For the text-containing cell, return its midpoint in [x, y] coordinate format. 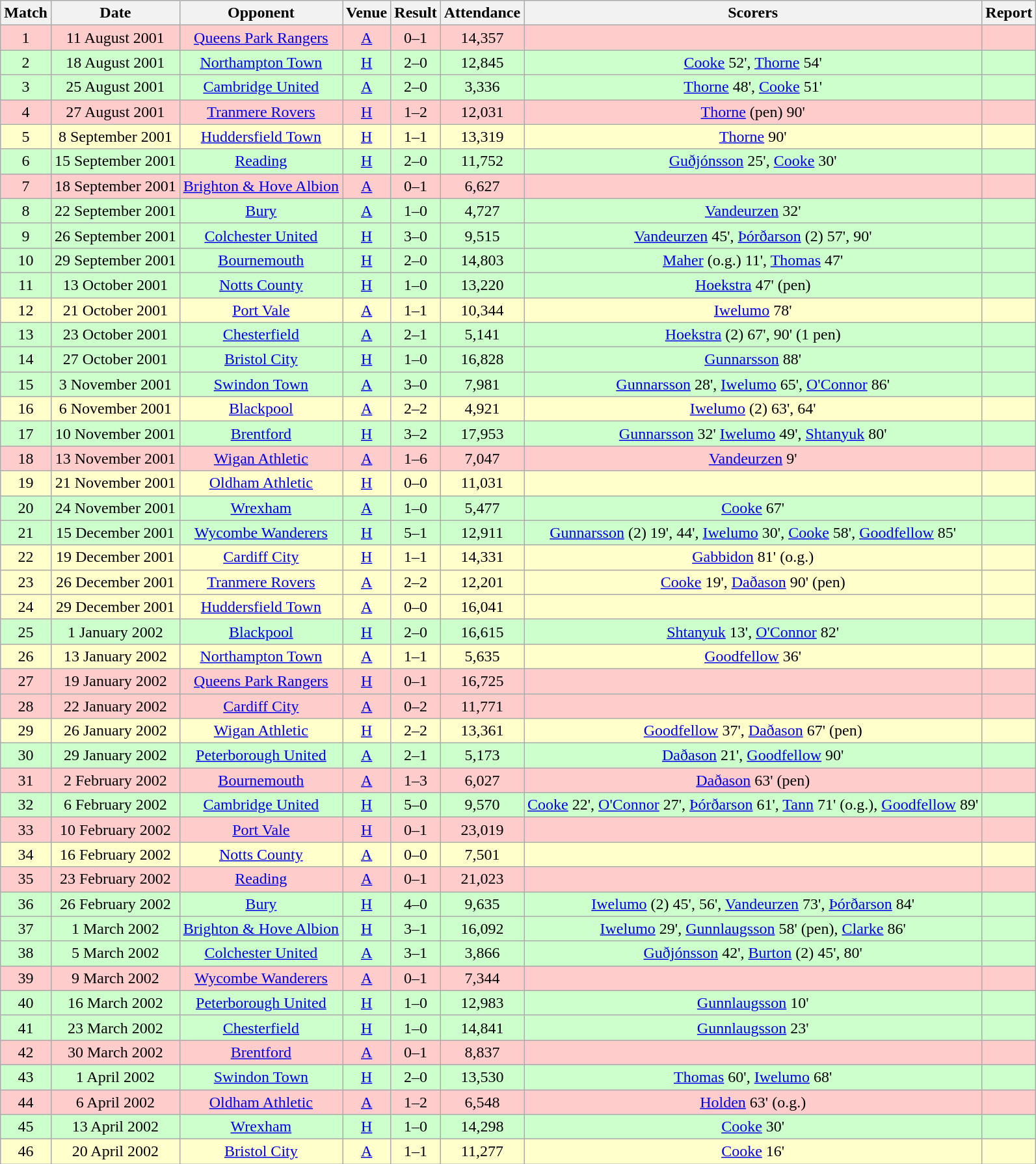
1 [26, 38]
26 September 2001 [115, 235]
38 [26, 953]
12,845 [482, 62]
Gunnarsson 32' Iwelumo 49', Shtanyuk 80' [753, 434]
16,828 [482, 360]
23 October 2001 [115, 335]
Result [416, 13]
13,530 [482, 1077]
14,357 [482, 38]
27 August 2001 [115, 112]
30 March 2002 [115, 1052]
10 February 2002 [115, 830]
27 October 2001 [115, 360]
18 September 2001 [115, 186]
Gunnlaugsson 23' [753, 1027]
17 [26, 434]
26 December 2001 [115, 582]
7 [26, 186]
16 March 2002 [115, 1003]
9,515 [482, 235]
5,173 [482, 756]
21 [26, 533]
14,803 [482, 260]
8 September 2001 [115, 137]
12,911 [482, 533]
12 [26, 310]
7,981 [482, 384]
23 February 2002 [115, 879]
Iwelumo 78' [753, 310]
3 [26, 87]
21,023 [482, 879]
21 November 2001 [115, 483]
6,027 [482, 780]
10 [26, 260]
10,344 [482, 310]
7,501 [482, 854]
Gunnarsson 88' [753, 360]
17,953 [482, 434]
15 December 2001 [115, 533]
4,727 [482, 211]
45 [26, 1127]
8,837 [482, 1052]
Thomas 60', Iwelumo 68' [753, 1077]
23 [26, 582]
Match [26, 13]
Gunnarsson (2) 19', 44', Iwelumo 30', Cooke 58', Goodfellow 85' [753, 533]
Guðjónsson 42', Burton (2) 45', 80' [753, 953]
1 January 2002 [115, 631]
Vandeurzen 45', Þórðarson (2) 57', 90' [753, 235]
6,548 [482, 1102]
Gabbidon 81' (o.g.) [753, 557]
24 November 2001 [115, 508]
25 August 2001 [115, 87]
11,752 [482, 161]
14,298 [482, 1127]
29 January 2002 [115, 756]
3–2 [416, 434]
Report [1009, 13]
6 February 2002 [115, 805]
Cooke 67' [753, 508]
16,725 [482, 681]
5–0 [416, 805]
33 [26, 830]
16 [26, 409]
Cooke 22', O'Connor 27', Þórðarson 61', Tann 71' (o.g.), Goodfellow 89' [753, 805]
11 August 2001 [115, 38]
13 [26, 335]
16,092 [482, 929]
16,615 [482, 631]
13 November 2001 [115, 458]
34 [26, 854]
14 [26, 360]
Daðason 21', Goodfellow 90' [753, 756]
35 [26, 879]
46 [26, 1152]
Maher (o.g.) 11', Thomas 47' [753, 260]
6 April 2002 [115, 1102]
26 February 2002 [115, 904]
Goodfellow 36' [753, 656]
19 January 2002 [115, 681]
13 April 2002 [115, 1127]
3 November 2001 [115, 384]
1–3 [416, 780]
29 [26, 731]
27 [26, 681]
9 March 2002 [115, 978]
5–1 [416, 533]
2 [26, 62]
14,331 [482, 557]
32 [26, 805]
19 December 2001 [115, 557]
6 November 2001 [115, 409]
Cooke 19', Daðason 90' (pen) [753, 582]
Iwelumo (2) 45', 56', Vandeurzen 73', Þórðarson 84' [753, 904]
1 March 2002 [115, 929]
7,047 [482, 458]
12,983 [482, 1003]
15 [26, 384]
16,041 [482, 607]
42 [26, 1052]
20 April 2002 [115, 1152]
8 [26, 211]
9,570 [482, 805]
Attendance [482, 13]
15 September 2001 [115, 161]
31 [26, 780]
5,141 [482, 335]
Hoekstra 47' (pen) [753, 285]
11,771 [482, 706]
24 [26, 607]
16 February 2002 [115, 854]
5,477 [482, 508]
4 [26, 112]
5,635 [482, 656]
9,635 [482, 904]
43 [26, 1077]
5 [26, 137]
Cooke 16' [753, 1152]
13,220 [482, 285]
13,361 [482, 731]
Guðjónsson 25', Cooke 30' [753, 161]
36 [26, 904]
13 January 2002 [115, 656]
Date [115, 13]
Iwelumo (2) 63', 64' [753, 409]
Goodfellow 37', Daðason 67' (pen) [753, 731]
Vandeurzen 9' [753, 458]
23 March 2002 [115, 1027]
5 March 2002 [115, 953]
Gunnarsson 28', Iwelumo 65', O'Connor 86' [753, 384]
39 [26, 978]
Scorers [753, 13]
10 November 2001 [115, 434]
28 [26, 706]
18 August 2001 [115, 62]
Thorne 90' [753, 137]
Holden 63' (o.g.) [753, 1102]
3,866 [482, 953]
6 [26, 161]
29 December 2001 [115, 607]
30 [26, 756]
11,031 [482, 483]
9 [26, 235]
7,344 [482, 978]
21 October 2001 [115, 310]
44 [26, 1102]
41 [26, 1027]
Opponent [261, 13]
12,031 [482, 112]
2 February 2002 [115, 780]
13,319 [482, 137]
3,336 [482, 87]
13 October 2001 [115, 285]
1 April 2002 [115, 1077]
6,627 [482, 186]
Cooke 30' [753, 1127]
23,019 [482, 830]
Iwelumo 29', Gunnlaugsson 58' (pen), Clarke 86' [753, 929]
20 [26, 508]
37 [26, 929]
25 [26, 631]
Venue [367, 13]
29 September 2001 [115, 260]
14,841 [482, 1027]
18 [26, 458]
Daðason 63' (pen) [753, 780]
1–6 [416, 458]
4,921 [482, 409]
22 January 2002 [115, 706]
Hoekstra (2) 67', 90' (1 pen) [753, 335]
12,201 [482, 582]
11,277 [482, 1152]
11 [26, 285]
0–2 [416, 706]
Gunnlaugsson 10' [753, 1003]
26 January 2002 [115, 731]
Vandeurzen 32' [753, 211]
26 [26, 656]
19 [26, 483]
4–0 [416, 904]
40 [26, 1003]
22 September 2001 [115, 211]
Cooke 52', Thorne 54' [753, 62]
22 [26, 557]
Thorne (pen) 90' [753, 112]
Shtanyuk 13', O'Connor 82' [753, 631]
Thorne 48', Cooke 51' [753, 87]
